Find where the given text appears and provide that cell's center as [x, y] coordinate. 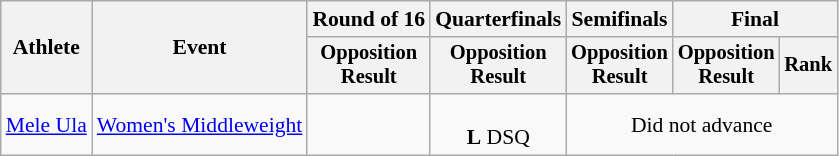
Rank [808, 66]
L DSQ [498, 124]
Quarterfinals [498, 19]
Final [755, 19]
Round of 16 [368, 19]
Athlete [46, 48]
Did not advance [702, 124]
Semifinals [620, 19]
Mele Ula [46, 124]
Women's Middleweight [200, 124]
Event [200, 48]
